Scan for the cell matching the given text and deliver its (x, y) coordinate at center. 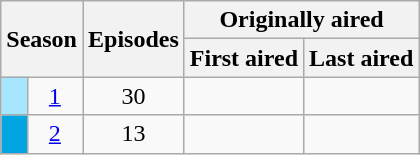
First aired (244, 58)
Season (42, 39)
Originally aired (302, 20)
2 (54, 134)
Last aired (362, 58)
30 (133, 96)
Episodes (133, 39)
1 (54, 96)
13 (133, 134)
